Find where the given text appears and provide that cell's center as [x, y] coordinate. 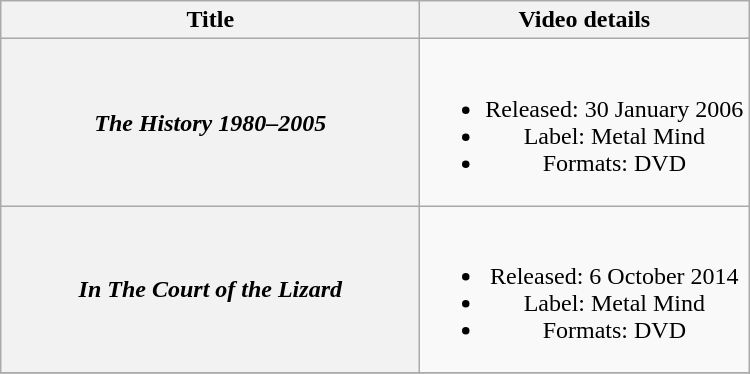
Title [210, 20]
Released: 6 October 2014Label: Metal MindFormats: DVD [584, 290]
Video details [584, 20]
Released: 30 January 2006Label: Metal MindFormats: DVD [584, 122]
In The Court of the Lizard [210, 290]
The History 1980–2005 [210, 122]
